Scan for the cell matching the given text and deliver its [X, Y] coordinate at center. 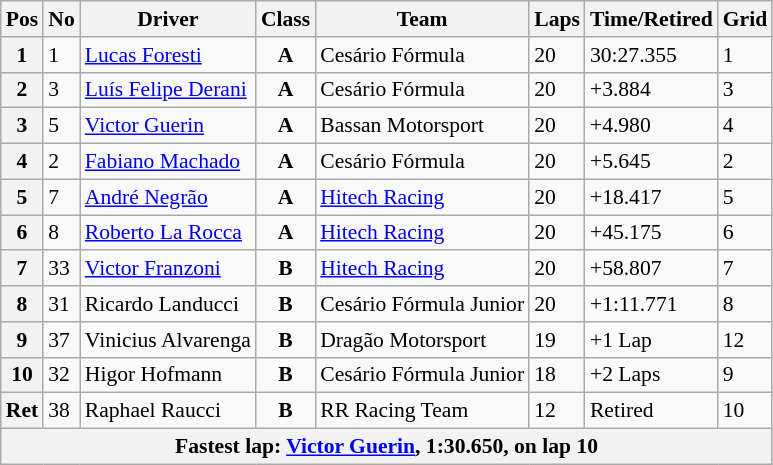
Roberto La Rocca [168, 233]
Grid [746, 19]
+1 Lap [652, 340]
Bassan Motorsport [422, 126]
Higor Hofmann [168, 375]
Team [422, 19]
33 [62, 269]
+58.807 [652, 269]
Fastest lap: Victor Guerin, 1:30.650, on lap 10 [387, 447]
Ret [22, 411]
+4.980 [652, 126]
Fabiano Machado [168, 162]
32 [62, 375]
Lucas Foresti [168, 55]
Luís Felipe Derani [168, 90]
+2 Laps [652, 375]
Victor Franzoni [168, 269]
18 [557, 375]
Retired [652, 411]
Time/Retired [652, 19]
Raphael Raucci [168, 411]
+3.884 [652, 90]
Ricardo Landucci [168, 304]
Driver [168, 19]
No [62, 19]
Class [286, 19]
André Negrão [168, 197]
30:27.355 [652, 55]
Laps [557, 19]
+45.175 [652, 233]
38 [62, 411]
+18.417 [652, 197]
19 [557, 340]
Pos [22, 19]
RR Racing Team [422, 411]
31 [62, 304]
+1:11.771 [652, 304]
37 [62, 340]
Victor Guerin [168, 126]
+5.645 [652, 162]
Dragão Motorsport [422, 340]
Vinicius Alvarenga [168, 340]
